Identify which cell holds the provided text, then report its (X, Y) central coordinate. 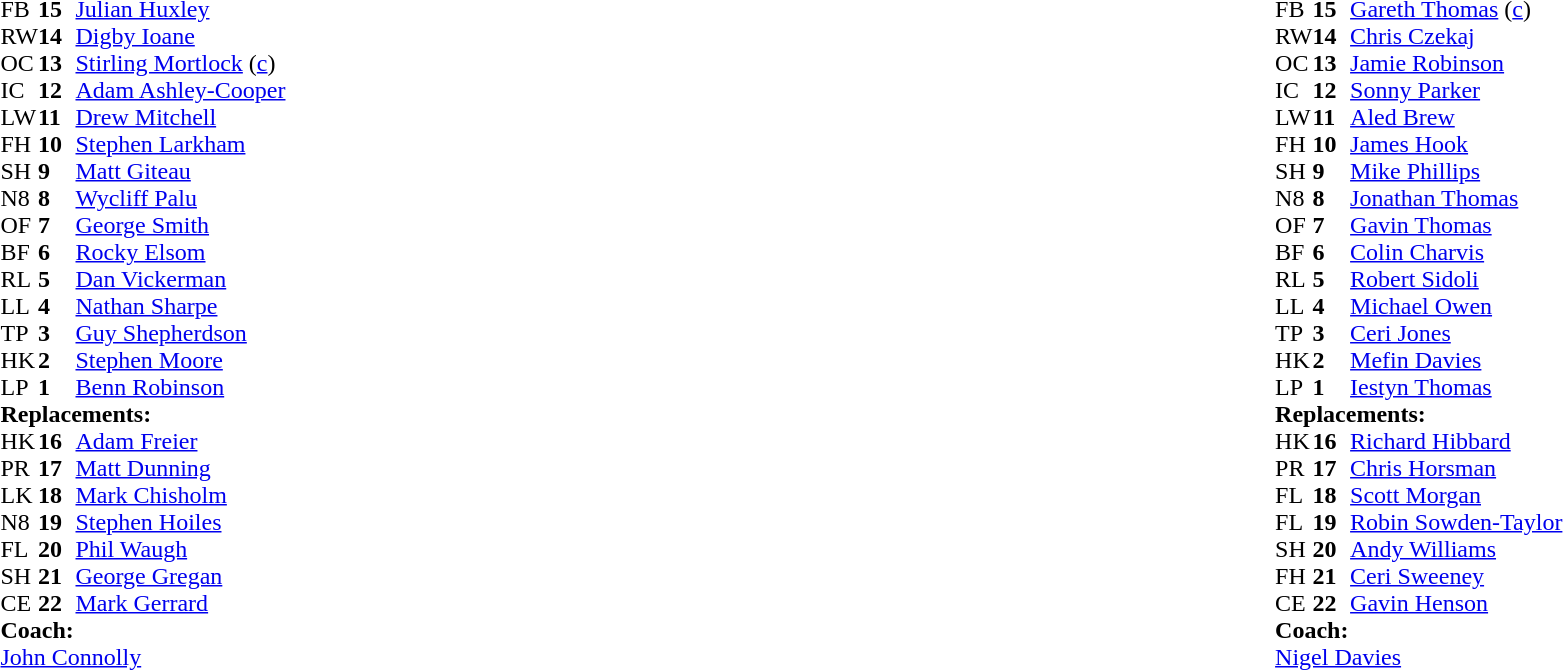
Wycliff Palu (181, 198)
James Hook (1456, 144)
Chris Czekaj (1456, 36)
Aled Brew (1456, 118)
Michael Owen (1456, 306)
Drew Mitchell (181, 118)
Stephen Larkham (181, 144)
Richard Hibbard (1456, 442)
Ceri Sweeney (1456, 576)
Mefin Davies (1456, 360)
Matt Dunning (181, 468)
Ceri Jones (1456, 334)
Benn Robinson (181, 388)
Phil Waugh (181, 550)
Andy Williams (1456, 550)
Jamie Robinson (1456, 64)
Adam Ashley-Cooper (181, 90)
Gavin Henson (1456, 604)
Stephen Moore (181, 360)
Chris Horsman (1456, 468)
Scott Morgan (1456, 496)
Adam Freier (181, 442)
Robert Sidoli (1456, 280)
George Smith (181, 226)
Sonny Parker (1456, 90)
Matt Giteau (181, 172)
Rocky Elsom (181, 252)
Robin Sowden-Taylor (1456, 522)
Mark Chisholm (181, 496)
Guy Shepherdson (181, 334)
Mark Gerrard (181, 604)
LK (19, 496)
Colin Charvis (1456, 252)
Digby Ioane (181, 36)
Gavin Thomas (1456, 226)
Mike Phillips (1456, 172)
Nathan Sharpe (181, 306)
Dan Vickerman (181, 280)
Jonathan Thomas (1456, 198)
George Gregan (181, 576)
Iestyn Thomas (1456, 388)
Stephen Hoiles (181, 522)
Stirling Mortlock (c) (181, 64)
